Search for the cell housing the specified text and yield its [X, Y] center coordinate. 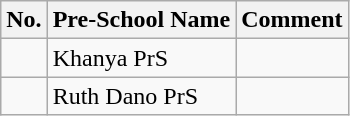
No. [24, 20]
Ruth Dano PrS [142, 96]
Khanya PrS [142, 58]
Comment [292, 20]
Pre-School Name [142, 20]
